Search for the cell housing the specified text and yield its [X, Y] center coordinate. 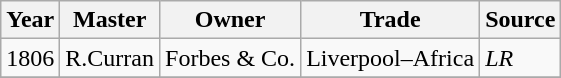
R.Curran [110, 58]
Master [110, 20]
Source [520, 20]
Trade [390, 20]
Year [30, 20]
Owner [230, 20]
LR [520, 58]
Forbes & Co. [230, 58]
Liverpool–Africa [390, 58]
1806 [30, 58]
